Find where the given text appears and provide that cell's center as (X, Y) coordinate. 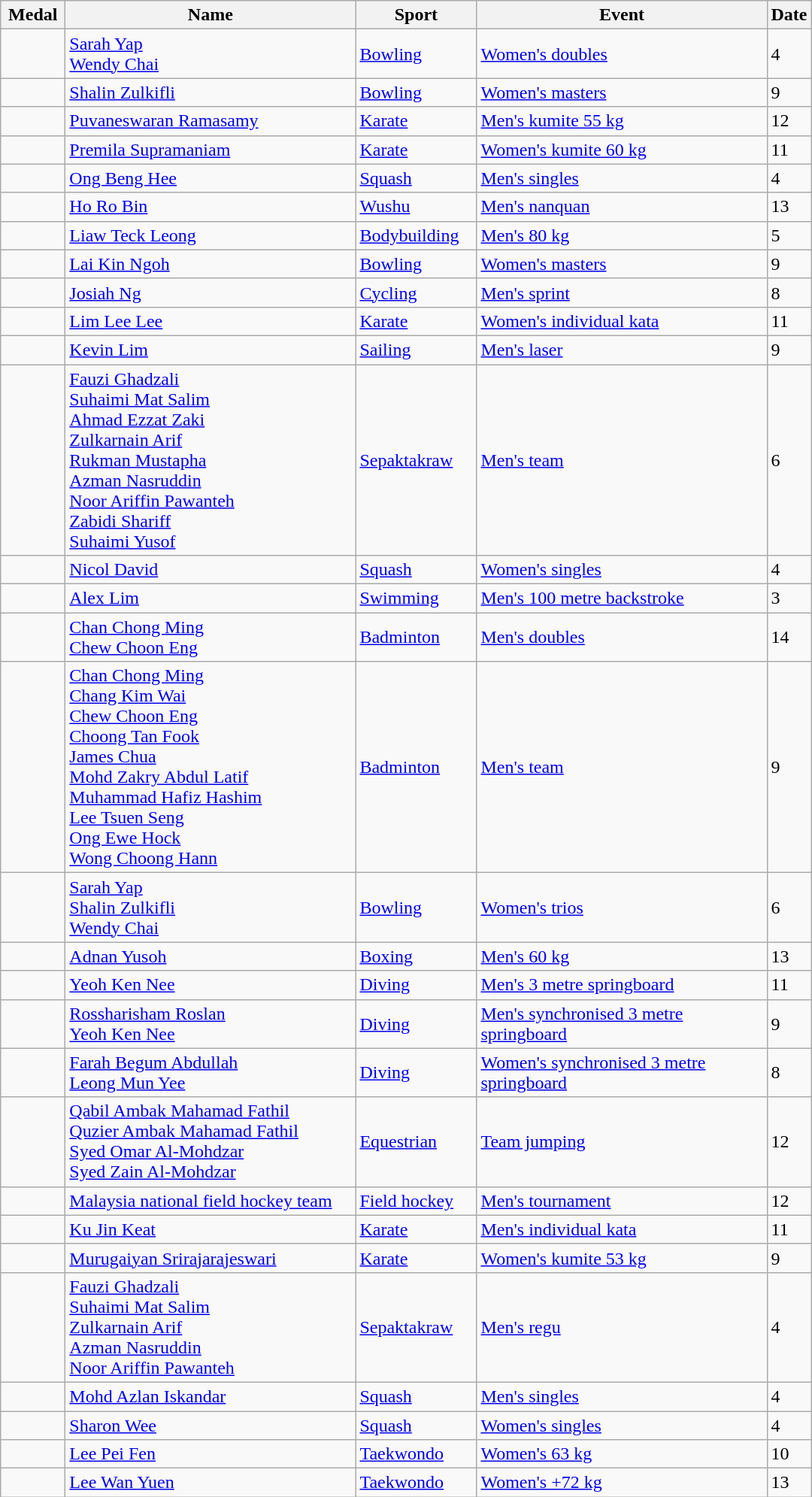
Men's nanquan (622, 207)
Equestrian (417, 1141)
Women's kumite 53 kg (622, 1258)
Alex Lim (211, 598)
Liaw Teck Leong (211, 235)
Sport (417, 15)
Josiah Ng (211, 292)
3 (789, 598)
10 (789, 1454)
Name (211, 15)
Malaysia national field hockey team (211, 1201)
Medal (33, 15)
Women's kumite 60 kg (622, 150)
Sarah YapWendy Chai (211, 54)
Qabil Ambak Mahamad FathilQuzier Ambak Mahamad FathilSyed Omar Al-MohdzarSyed Zain Al-Mohdzar (211, 1141)
Men's 100 metre backstroke (622, 598)
Farah Begum AbdullahLeong Mun Yee (211, 1072)
Swimming (417, 598)
14 (789, 638)
Sailing (417, 350)
Premila Supramaniam (211, 150)
Fauzi GhadzaliSuhaimi Mat SalimZulkarnain ArifAzman NasruddinNoor Ariffin Pawanteh (211, 1327)
Men's 3 metre springboard (622, 985)
Women's 63 kg (622, 1454)
Chan Chong MingChew Choon Eng (211, 638)
Women's individual kata (622, 321)
Date (789, 15)
Mohd Azlan Iskandar (211, 1396)
Ho Ro Bin (211, 207)
Women's doubles (622, 54)
Sarah YapShalin ZulkifliWendy Chai (211, 908)
Men's regu (622, 1327)
Rossharisham RoslanYeoh Ken Nee (211, 1024)
Sharon Wee (211, 1425)
Adnan Yusoh (211, 956)
Kevin Lim (211, 350)
Lim Lee Lee (211, 321)
Men's 80 kg (622, 235)
Men's tournament (622, 1201)
Men's laser (622, 350)
Men's sprint (622, 292)
Men's individual kata (622, 1229)
Team jumping (622, 1141)
Bodybuilding (417, 235)
Men's kumite 55 kg (622, 121)
Event (622, 15)
Boxing (417, 956)
Puvaneswaran Ramasamy (211, 121)
Cycling (417, 292)
Field hockey (417, 1201)
Women's trios (622, 908)
Lee Pei Fen (211, 1454)
Lee Wan Yuen (211, 1483)
Men's 60 kg (622, 956)
Lai Kin Ngoh (211, 264)
Shalin Zulkifli (211, 92)
Women's synchronised 3 metre springboard (622, 1072)
5 (789, 235)
Women's +72 kg (622, 1483)
Murugaiyan Srirajarajeswari (211, 1258)
Men's doubles (622, 638)
Yeoh Ken Nee (211, 985)
Ku Jin Keat (211, 1229)
Ong Beng Hee (211, 178)
Wushu (417, 207)
Men's synchronised 3 metre springboard (622, 1024)
Nicol David (211, 570)
Fauzi GhadzaliSuhaimi Mat SalimAhmad Ezzat ZakiZulkarnain ArifRukman MustaphaAzman NasruddinNoor Ariffin PawantehZabidi ShariffSuhaimi Yusof (211, 459)
